From the cell containing the given text, extract its center point as (X, Y) coordinate. 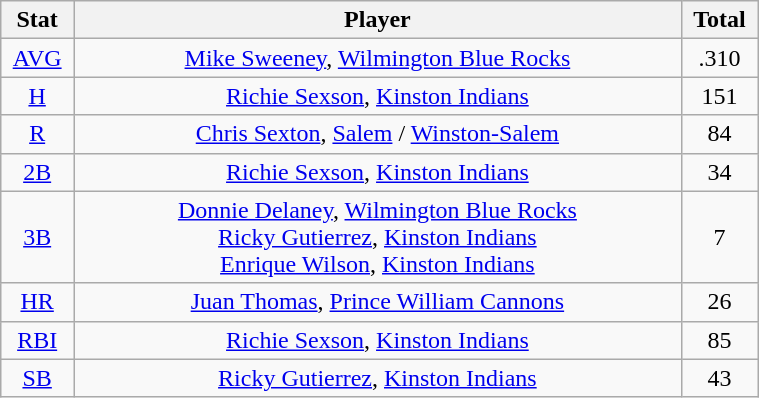
.310 (719, 58)
AVG (38, 58)
84 (719, 134)
HR (38, 302)
Stat (38, 20)
Chris Sexton, Salem / Winston-Salem (378, 134)
151 (719, 96)
SB (38, 378)
R (38, 134)
26 (719, 302)
Juan Thomas, Prince William Cannons (378, 302)
Total (719, 20)
Ricky Gutierrez, Kinston Indians (378, 378)
43 (719, 378)
Mike Sweeney, Wilmington Blue Rocks (378, 58)
Player (378, 20)
RBI (38, 340)
34 (719, 172)
H (38, 96)
Donnie Delaney, Wilmington Blue Rocks Ricky Gutierrez, Kinston Indians Enrique Wilson, Kinston Indians (378, 237)
85 (719, 340)
7 (719, 237)
2B (38, 172)
3B (38, 237)
